Capture the cell that displays the provided text and extract its [x, y] central coordinate. 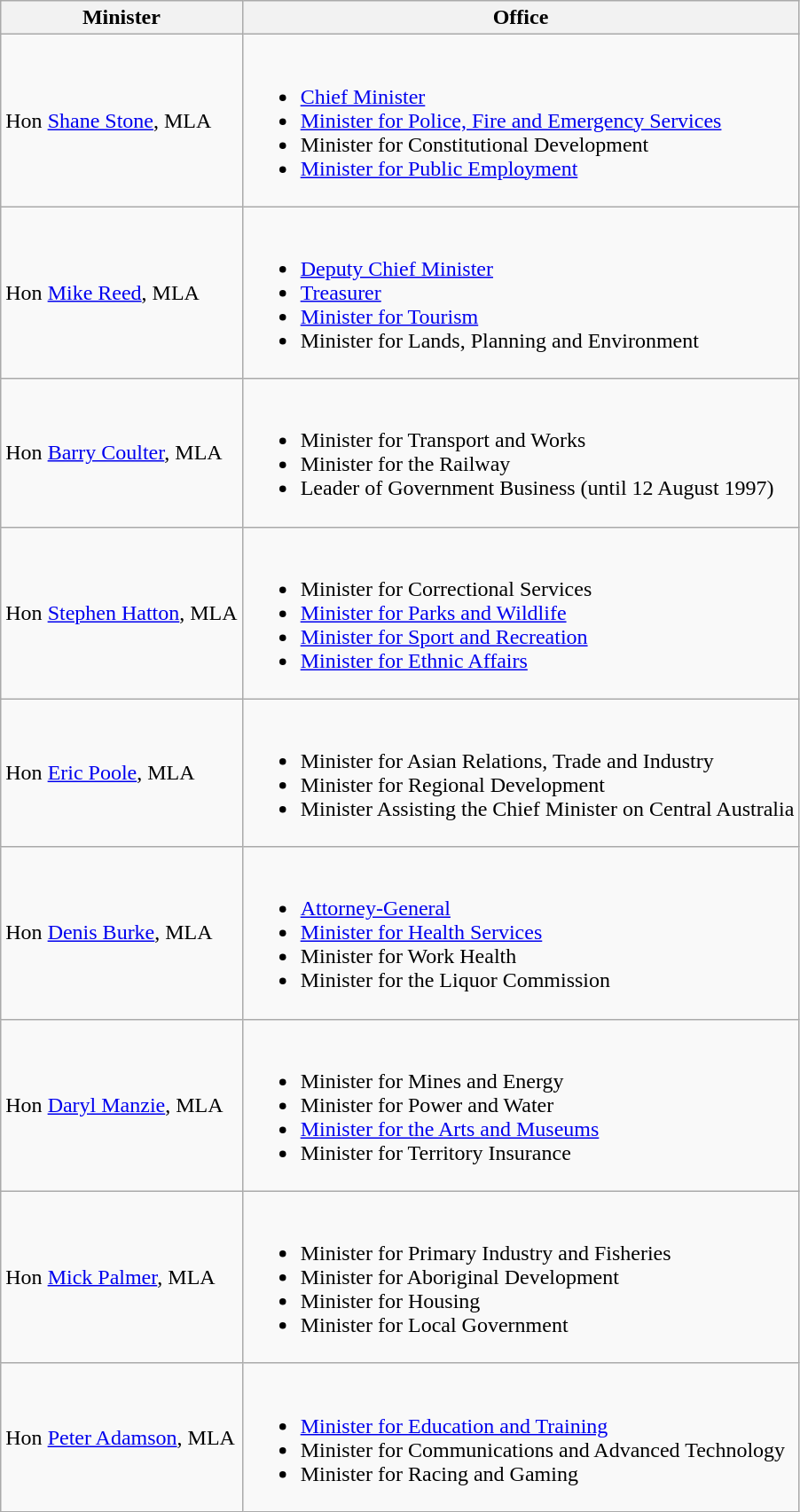
Hon Denis Burke, MLA [122, 933]
Hon Mick Palmer, MLA [122, 1277]
Minister for Primary Industry and FisheriesMinister for Aboriginal DevelopmentMinister for HousingMinister for Local Government [521, 1277]
Minister for Transport and WorksMinister for the RailwayLeader of Government Business (until 12 August 1997) [521, 452]
Hon Barry Coulter, MLA [122, 452]
Hon Shane Stone, MLA [122, 121]
Hon Daryl Manzie, MLA [122, 1105]
Hon Eric Poole, MLA [122, 773]
Minister [122, 18]
Deputy Chief MinisterTreasurerMinister for TourismMinister for Lands, Planning and Environment [521, 293]
Minister for Education and TrainingMinister for Communications and Advanced TechnologyMinister for Racing and Gaming [521, 1437]
Office [521, 18]
Chief MinisterMinister for Police, Fire and Emergency ServicesMinister for Constitutional DevelopmentMinister for Public Employment [521, 121]
Minister for Mines and EnergyMinister for Power and WaterMinister for the Arts and MuseumsMinister for Territory Insurance [521, 1105]
Hon Peter Adamson, MLA [122, 1437]
Hon Stephen Hatton, MLA [122, 613]
Minister for Asian Relations, Trade and IndustryMinister for Regional DevelopmentMinister Assisting the Chief Minister on Central Australia [521, 773]
Hon Mike Reed, MLA [122, 293]
Attorney-GeneralMinister for Health ServicesMinister for Work HealthMinister for the Liquor Commission [521, 933]
Minister for Correctional ServicesMinister for Parks and WildlifeMinister for Sport and RecreationMinister for Ethnic Affairs [521, 613]
